Return (X, Y) of the center of cell containing provided text 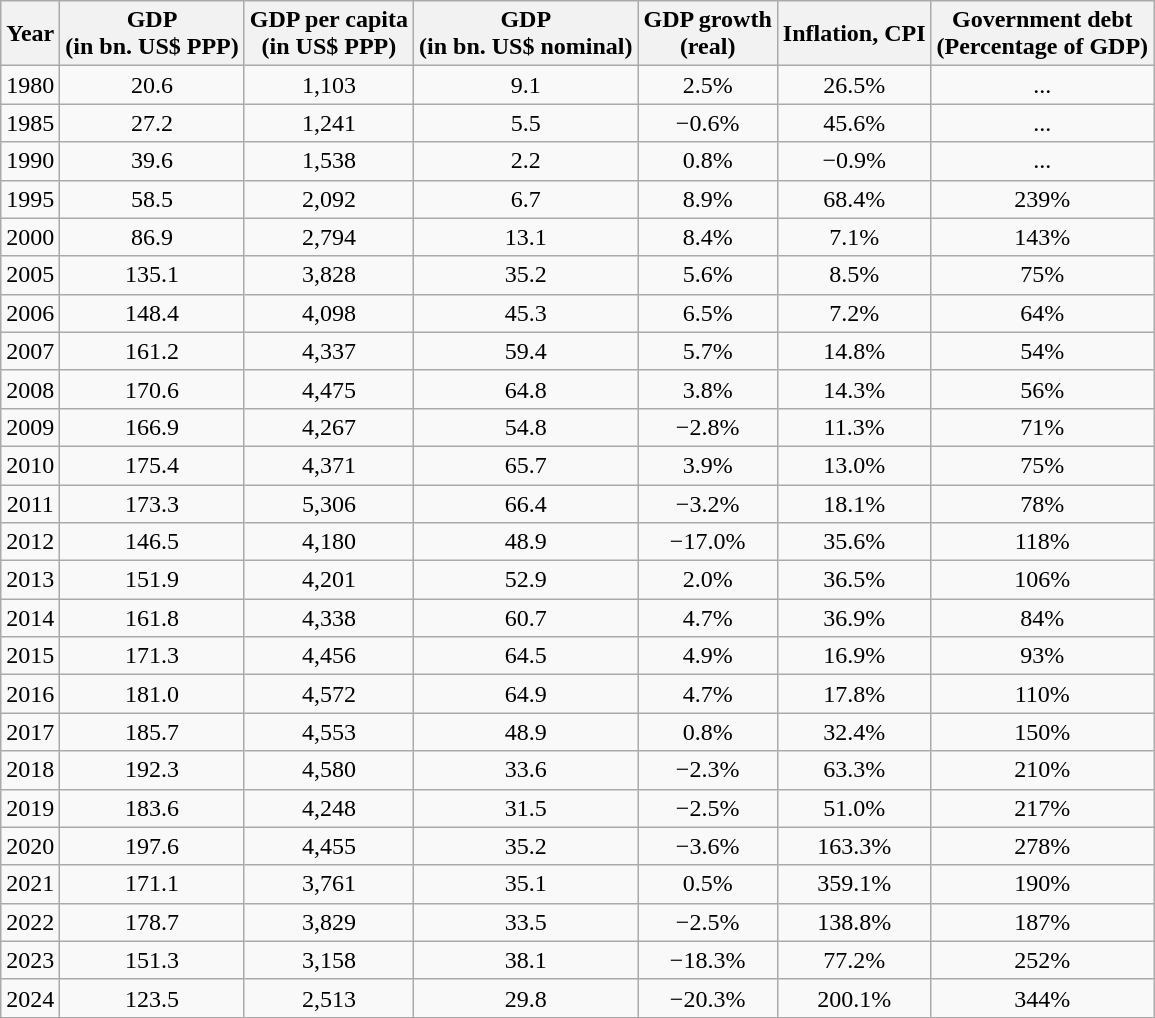
84% (1042, 618)
−20.3% (708, 998)
14.8% (854, 351)
4,475 (328, 389)
143% (1042, 237)
146.5 (152, 542)
2014 (30, 618)
187% (1042, 922)
2023 (30, 960)
171.1 (152, 884)
54% (1042, 351)
93% (1042, 656)
2,092 (328, 199)
56% (1042, 389)
38.1 (526, 960)
52.9 (526, 580)
Inflation, CPI (854, 34)
8.9% (708, 199)
GDP(in bn. US$ PPP) (152, 34)
2012 (30, 542)
118% (1042, 542)
2,794 (328, 237)
71% (1042, 427)
6.7 (526, 199)
181.0 (152, 694)
3,761 (328, 884)
32.4% (854, 732)
20.6 (152, 85)
192.3 (152, 770)
173.3 (152, 503)
151.9 (152, 580)
Year (30, 34)
2011 (30, 503)
36.9% (854, 618)
2022 (30, 922)
123.5 (152, 998)
68.4% (854, 199)
252% (1042, 960)
163.3% (854, 846)
86.9 (152, 237)
148.4 (152, 313)
29.8 (526, 998)
1990 (30, 161)
4,248 (328, 808)
138.8% (854, 922)
1980 (30, 85)
16.9% (854, 656)
239% (1042, 199)
Government debt(Percentage of GDP) (1042, 34)
4,580 (328, 770)
31.5 (526, 808)
GDP growth(real) (708, 34)
2.2 (526, 161)
64% (1042, 313)
1995 (30, 199)
175.4 (152, 465)
8.5% (854, 275)
9.1 (526, 85)
278% (1042, 846)
197.6 (152, 846)
161.8 (152, 618)
−2.8% (708, 427)
36.5% (854, 580)
54.8 (526, 427)
27.2 (152, 123)
GDP per capita(in US$ PPP) (328, 34)
64.5 (526, 656)
183.6 (152, 808)
35.1 (526, 884)
4,267 (328, 427)
−0.6% (708, 123)
45.3 (526, 313)
6.5% (708, 313)
3.8% (708, 389)
26.5% (854, 85)
−0.9% (854, 161)
33.6 (526, 770)
13.1 (526, 237)
5,306 (328, 503)
7.2% (854, 313)
60.7 (526, 618)
4,553 (328, 732)
58.5 (152, 199)
200.1% (854, 998)
2021 (30, 884)
51.0% (854, 808)
4,456 (328, 656)
18.1% (854, 503)
171.3 (152, 656)
2010 (30, 465)
2009 (30, 427)
3.9% (708, 465)
13.0% (854, 465)
2016 (30, 694)
3,829 (328, 922)
7.1% (854, 237)
217% (1042, 808)
151.3 (152, 960)
35.6% (854, 542)
2000 (30, 237)
4,201 (328, 580)
4,572 (328, 694)
166.9 (152, 427)
64.8 (526, 389)
1,538 (328, 161)
33.5 (526, 922)
4,180 (328, 542)
2.0% (708, 580)
210% (1042, 770)
77.2% (854, 960)
5.6% (708, 275)
5.5 (526, 123)
−3.2% (708, 503)
344% (1042, 998)
4,098 (328, 313)
0.5% (708, 884)
2006 (30, 313)
190% (1042, 884)
2.5% (708, 85)
135.1 (152, 275)
−2.3% (708, 770)
110% (1042, 694)
1,241 (328, 123)
2005 (30, 275)
2020 (30, 846)
2024 (30, 998)
3,158 (328, 960)
14.3% (854, 389)
−3.6% (708, 846)
GDP(in bn. US$ nominal) (526, 34)
59.4 (526, 351)
2008 (30, 389)
4.9% (708, 656)
359.1% (854, 884)
2015 (30, 656)
170.6 (152, 389)
150% (1042, 732)
65.7 (526, 465)
45.6% (854, 123)
2018 (30, 770)
3,828 (328, 275)
4,371 (328, 465)
8.4% (708, 237)
64.9 (526, 694)
4,338 (328, 618)
1985 (30, 123)
−18.3% (708, 960)
17.8% (854, 694)
2019 (30, 808)
4,455 (328, 846)
5.7% (708, 351)
106% (1042, 580)
39.6 (152, 161)
2007 (30, 351)
11.3% (854, 427)
4,337 (328, 351)
78% (1042, 503)
185.7 (152, 732)
63.3% (854, 770)
66.4 (526, 503)
178.7 (152, 922)
1,103 (328, 85)
2013 (30, 580)
161.2 (152, 351)
−17.0% (708, 542)
2,513 (328, 998)
2017 (30, 732)
